Provide the (X, Y) coordinate of the cell's center where the given text is located.  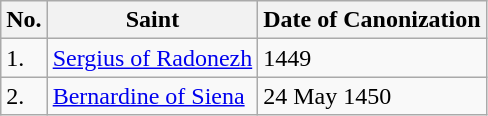
No. (24, 20)
2. (24, 96)
1. (24, 58)
Bernardine of Siena (152, 96)
24 May 1450 (372, 96)
Saint (152, 20)
Sergius of Radonezh (152, 58)
Date of Canonization (372, 20)
1449 (372, 58)
